Return [x, y] of the center of cell containing provided text 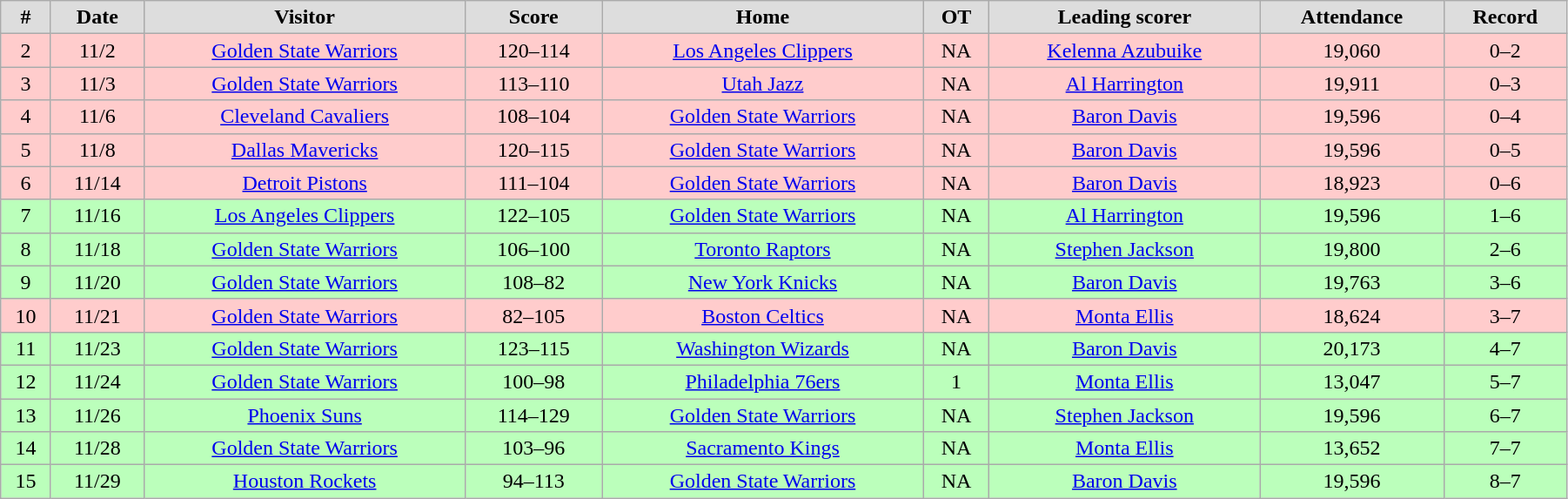
0–6 [1505, 183]
11/2 [97, 51]
11/18 [97, 249]
11/3 [97, 84]
120–115 [533, 150]
11/29 [97, 482]
120–114 [533, 51]
1–6 [1505, 216]
111–104 [533, 183]
13 [26, 415]
108–104 [533, 117]
1 [955, 381]
Utah Jazz [763, 84]
Philadelphia 76ers [763, 381]
8 [26, 249]
5–7 [1505, 381]
3–7 [1505, 315]
5 [26, 150]
8–7 [1505, 482]
4–7 [1505, 348]
3 [26, 84]
94–113 [533, 482]
0–4 [1505, 117]
Boston Celtics [763, 315]
2 [26, 51]
82–105 [533, 315]
Cleveland Cavaliers [305, 117]
11/24 [97, 381]
114–129 [533, 415]
OT [955, 17]
13,652 [1352, 448]
Leading scorer [1124, 17]
11/20 [97, 282]
Date [97, 17]
15 [26, 482]
19,800 [1352, 249]
Kelenna Azubuike [1124, 51]
10 [26, 315]
11 [26, 348]
Phoenix Suns [305, 415]
13,047 [1352, 381]
19,911 [1352, 84]
Visitor [305, 17]
103–96 [533, 448]
Attendance [1352, 17]
Score [533, 17]
122–105 [533, 216]
7–7 [1505, 448]
0–3 [1505, 84]
6–7 [1505, 415]
108–82 [533, 282]
9 [26, 282]
Sacramento Kings [763, 448]
2–6 [1505, 249]
11/23 [97, 348]
0–2 [1505, 51]
Toronto Raptors [763, 249]
11/14 [97, 183]
12 [26, 381]
11/21 [97, 315]
11/6 [97, 117]
18,923 [1352, 183]
11/26 [97, 415]
100–98 [533, 381]
Home [763, 17]
14 [26, 448]
18,624 [1352, 315]
7 [26, 216]
Detroit Pistons [305, 183]
Washington Wizards [763, 348]
4 [26, 117]
113–110 [533, 84]
106–100 [533, 249]
0–5 [1505, 150]
New York Knicks [763, 282]
Houston Rockets [305, 482]
Dallas Mavericks [305, 150]
3–6 [1505, 282]
11/16 [97, 216]
11/8 [97, 150]
Record [1505, 17]
19,060 [1352, 51]
20,173 [1352, 348]
19,763 [1352, 282]
# [26, 17]
123–115 [533, 348]
6 [26, 183]
11/28 [97, 448]
